Pinpoint the cell where the given text exists, returning its (x, y) midpoint coordinate. 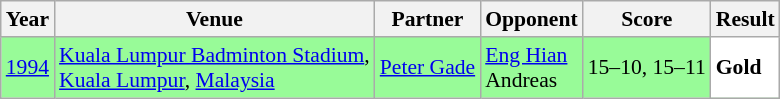
Score (647, 19)
Gold (746, 68)
Partner (428, 19)
Year (28, 19)
Kuala Lumpur Badminton Stadium,Kuala Lumpur, Malaysia (214, 68)
Venue (214, 19)
15–10, 15–11 (647, 68)
Eng Hian Andreas (532, 68)
Opponent (532, 19)
Peter Gade (428, 68)
1994 (28, 68)
Result (746, 19)
